Return (X, Y) of the center of cell containing provided text 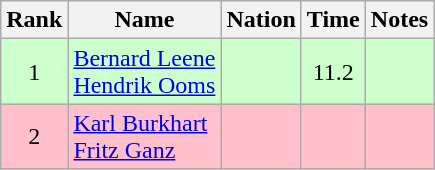
Notes (399, 20)
Bernard LeeneHendrik Ooms (144, 72)
2 (34, 136)
11.2 (333, 72)
Time (333, 20)
Nation (261, 20)
1 (34, 72)
Karl BurkhartFritz Ganz (144, 136)
Name (144, 20)
Rank (34, 20)
